Determine the (X, Y) coordinate at the center of the cell enclosing the given text.  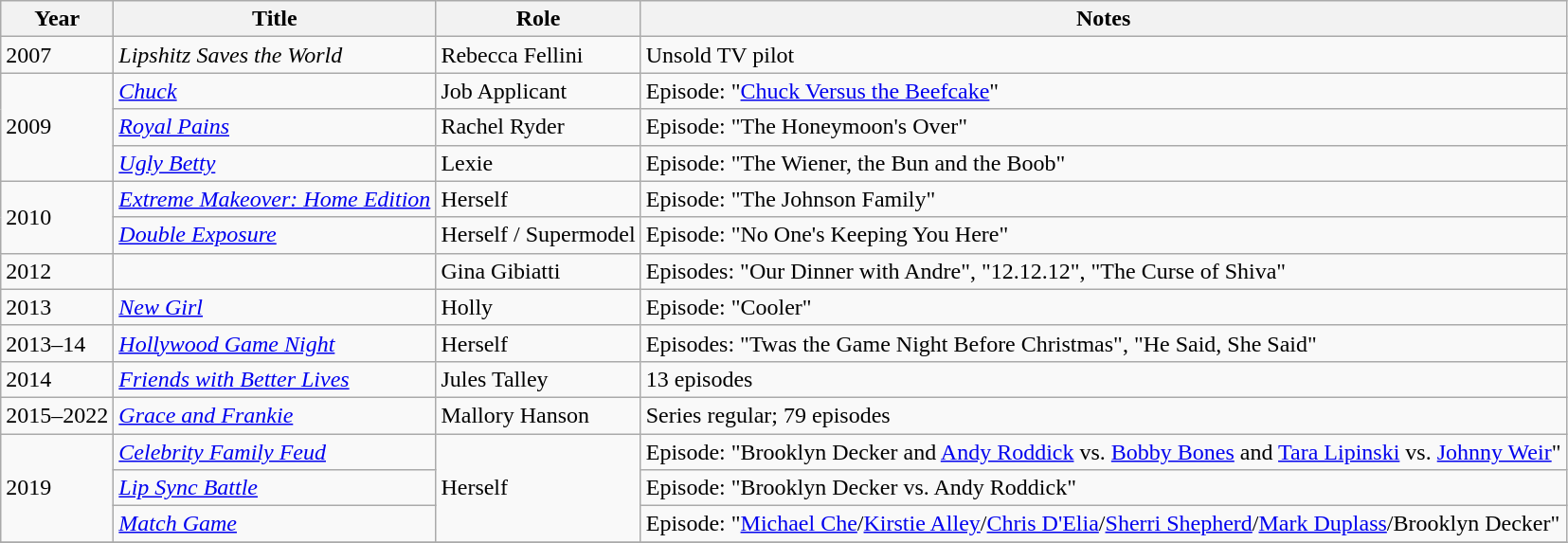
2015–2022 (57, 415)
Lip Sync Battle (275, 488)
Episode: "The Honeymoon's Over" (1103, 127)
2007 (57, 55)
Double Exposure (275, 235)
Lipshitz Saves the World (275, 55)
2012 (57, 271)
Title (275, 19)
2010 (57, 217)
Episode: "Chuck Versus the Beefcake" (1103, 91)
Episode: "Cooler" (1103, 307)
Episode: "Brooklyn Decker and Andy Roddick vs. Bobby Bones and Tara Lipinski vs. Johnny Weir" (1103, 452)
Lexie (538, 163)
New Girl (275, 307)
2009 (57, 127)
Rachel Ryder (538, 127)
Celebrity Family Feud (275, 452)
Extreme Makeover: Home Edition (275, 199)
Mallory Hanson (538, 415)
Series regular; 79 episodes (1103, 415)
2013 (57, 307)
Episodes: "Our Dinner with Andre", "12.12.12", "The Curse of Shiva" (1103, 271)
Royal Pains (275, 127)
Episode: "The Wiener, the Bun and the Boob" (1103, 163)
Role (538, 19)
Job Applicant (538, 91)
Friends with Better Lives (275, 379)
Hollywood Game Night (275, 343)
Rebecca Fellini (538, 55)
Match Game (275, 524)
Ugly Betty (275, 163)
Holly (538, 307)
2014 (57, 379)
Episodes: "Twas the Game Night Before Christmas", "He Said, She Said" (1103, 343)
Episode: "No One's Keeping You Here" (1103, 235)
13 episodes (1103, 379)
Grace and Frankie (275, 415)
Jules Talley (538, 379)
2019 (57, 488)
2013–14 (57, 343)
Chuck (275, 91)
Episode: "Brooklyn Decker vs. Andy Roddick" (1103, 488)
Episode: "The Johnson Family" (1103, 199)
Notes (1103, 19)
Gina Gibiatti (538, 271)
Unsold TV pilot (1103, 55)
Year (57, 19)
Herself / Supermodel (538, 235)
Episode: "Michael Che/Kirstie Alley/Chris D'Elia/Sherri Shepherd/Mark Duplass/Brooklyn Decker" (1103, 524)
